Extract the (X, Y) coordinate from the center of the cell holding the provided text.  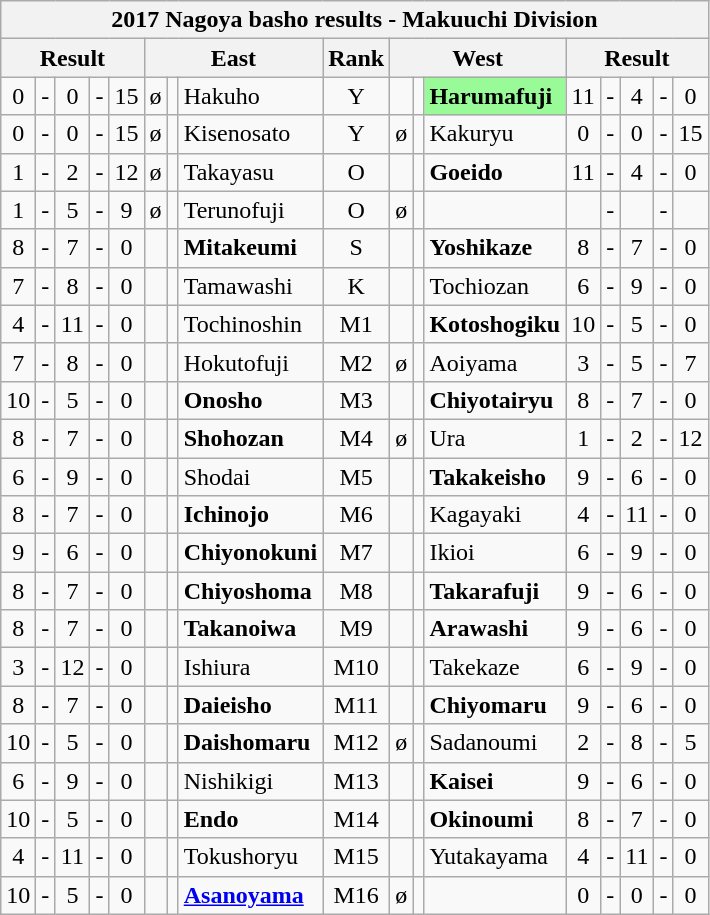
Hakuho (250, 96)
Rank (356, 58)
Shodai (250, 477)
2017 Nagoya basho results - Makuuchi Division (354, 20)
M11 (356, 705)
Ishiura (250, 667)
Takanoiwa (250, 629)
Kisenosato (250, 134)
Chiyomaru (495, 705)
Kotoshogiku (495, 324)
Chiyotairyu (495, 400)
Tochiozan (495, 286)
Arawashi (495, 629)
M4 (356, 438)
Tokushoryu (250, 857)
Tamawashi (250, 286)
Takarafuji (495, 591)
Ikioi (495, 553)
Nishikigi (250, 781)
East (234, 58)
M2 (356, 362)
Chiyoshoma (250, 591)
M10 (356, 667)
Mitakeumi (250, 248)
Kaisei (495, 781)
Shohozan (250, 438)
M16 (356, 895)
Yutakayama (495, 857)
Aoiyama (495, 362)
M7 (356, 553)
Tochinoshin (250, 324)
M1 (356, 324)
Daieisho (250, 705)
Endo (250, 819)
Ichinojo (250, 515)
Asanoyama (250, 895)
Onosho (250, 400)
Goeido (495, 172)
Takakeisho (495, 477)
M13 (356, 781)
Chiyonokuni (250, 553)
Harumafuji (495, 96)
West (478, 58)
S (356, 248)
M8 (356, 591)
K (356, 286)
M15 (356, 857)
Terunofuji (250, 210)
Kagayaki (495, 515)
Yoshikaze (495, 248)
M9 (356, 629)
M14 (356, 819)
Sadanoumi (495, 743)
M6 (356, 515)
Hokutofuji (250, 362)
Ura (495, 438)
M5 (356, 477)
Okinoumi (495, 819)
Takayasu (250, 172)
M3 (356, 400)
Takekaze (495, 667)
Daishomaru (250, 743)
M12 (356, 743)
Kakuryu (495, 134)
